For the text-containing cell, return its midpoint in (X, Y) coordinate format. 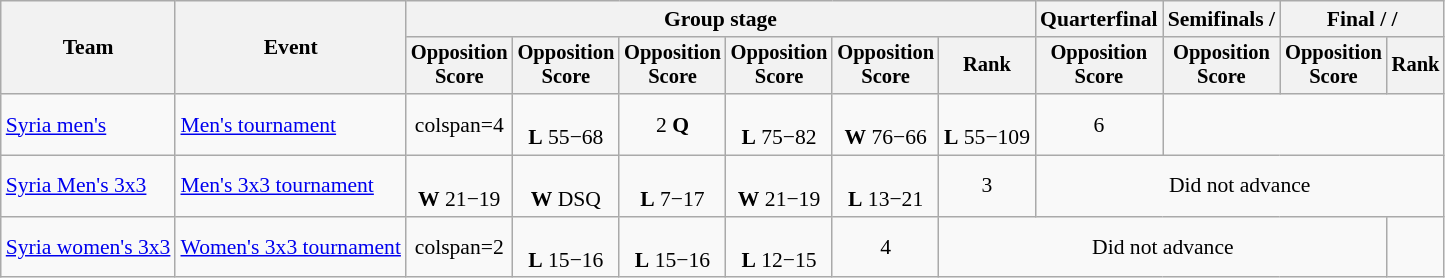
Team (88, 48)
4 (886, 248)
colspan=2 (460, 248)
Syria women's 3x3 (88, 248)
2 Q (672, 124)
6 (1099, 124)
Syria men's (88, 124)
Final / / (1362, 19)
Men's tournament (290, 124)
Syria Men's 3x3 (88, 186)
Event (290, 48)
L 75−82 (780, 124)
L 12−15 (780, 248)
3 (987, 186)
Men's 3x3 tournament (290, 186)
Quarterfinal (1099, 19)
Women's 3x3 tournament (290, 248)
L 13−21 (886, 186)
W 76−66 (886, 124)
Group stage (720, 19)
W DSQ (566, 186)
L 55−109 (987, 124)
L 55−68 (566, 124)
colspan=4 (460, 124)
Semifinals / (1222, 19)
L 7−17 (672, 186)
